Search for the cell housing the specified text and yield its [X, Y] center coordinate. 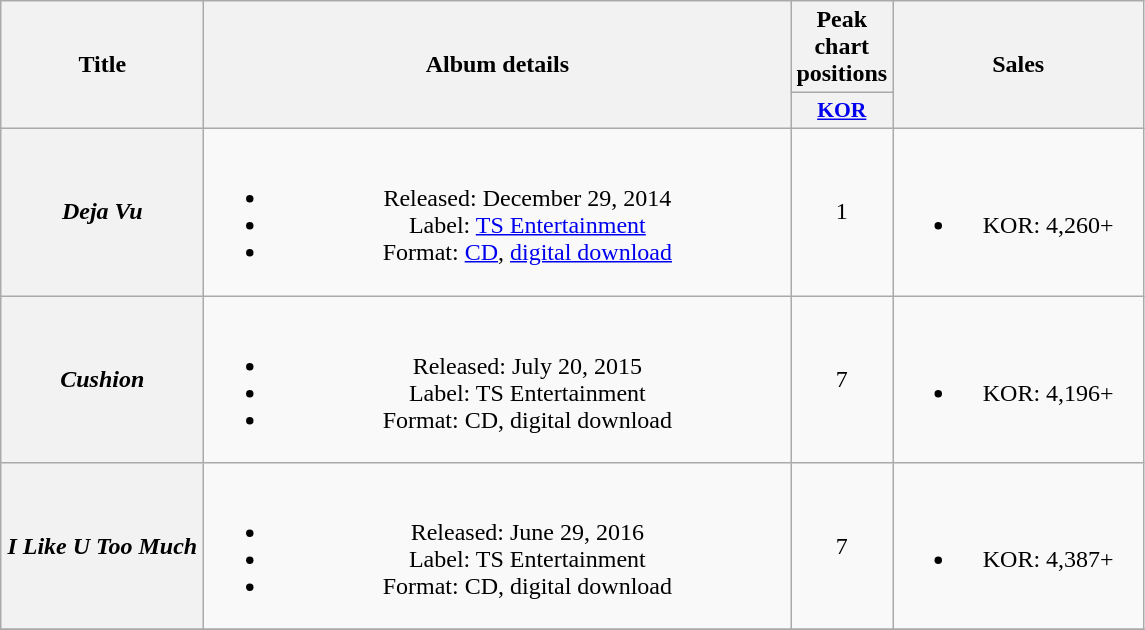
Released: July 20, 2015Label: TS EntertainmentFormat: CD, digital download [498, 380]
Title [102, 65]
Cushion [102, 380]
Released: December 29, 2014Label: TS EntertainmentFormat: CD, digital download [498, 212]
KOR: 4,387+ [1018, 546]
Released: June 29, 2016Label: TS EntertainmentFormat: CD, digital download [498, 546]
KOR: 4,196+ [1018, 380]
I Like U Too Much [102, 546]
Deja Vu [102, 212]
Peak chart positions [842, 47]
KOR: 4,260+ [1018, 212]
Album details [498, 65]
Sales [1018, 65]
1 [842, 212]
KOR [842, 111]
